Search for the cell housing the specified text and yield its (x, y) center coordinate. 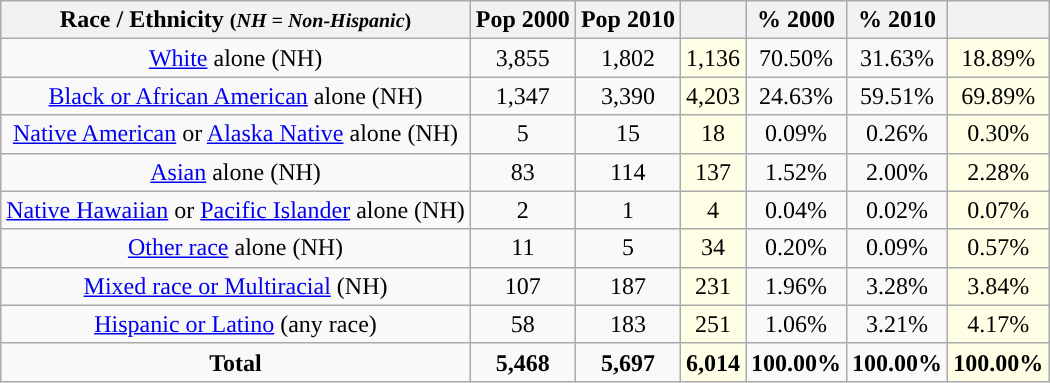
1.06% (796, 324)
1.52% (796, 172)
58 (522, 324)
24.63% (796, 96)
137 (712, 172)
Pop 2010 (628, 20)
0.07% (998, 210)
1,347 (522, 96)
Native Hawaiian or Pacific Islander alone (NH) (236, 210)
Pop 2000 (522, 20)
Native American or Alaska Native alone (NH) (236, 134)
107 (522, 286)
0.04% (796, 210)
1,136 (712, 58)
18 (712, 134)
% 2010 (898, 20)
183 (628, 324)
4,203 (712, 96)
2.28% (998, 172)
3.21% (898, 324)
White alone (NH) (236, 58)
231 (712, 286)
5,697 (628, 362)
2.00% (898, 172)
3.84% (998, 286)
59.51% (898, 96)
11 (522, 248)
187 (628, 286)
0.26% (898, 134)
3.28% (898, 286)
Asian alone (NH) (236, 172)
0.20% (796, 248)
Other race alone (NH) (236, 248)
1.96% (796, 286)
34 (712, 248)
2 (522, 210)
1,802 (628, 58)
114 (628, 172)
1 (628, 210)
4 (712, 210)
0.02% (898, 210)
Hispanic or Latino (any race) (236, 324)
5,468 (522, 362)
6,014 (712, 362)
3,390 (628, 96)
83 (522, 172)
0.30% (998, 134)
4.17% (998, 324)
70.50% (796, 58)
Mixed race or Multiracial (NH) (236, 286)
% 2000 (796, 20)
0.57% (998, 248)
Total (236, 362)
251 (712, 324)
31.63% (898, 58)
15 (628, 134)
3,855 (522, 58)
Black or African American alone (NH) (236, 96)
69.89% (998, 96)
18.89% (998, 58)
Race / Ethnicity (NH = Non-Hispanic) (236, 20)
